From the cell containing the given text, extract its center point as [x, y] coordinate. 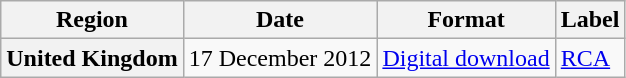
Digital download [466, 58]
Region [92, 20]
United Kingdom [92, 58]
Date [280, 20]
Label [590, 20]
17 December 2012 [280, 58]
Format [466, 20]
RCA [590, 58]
